Determine the [x, y] coordinate at the center of the cell enclosing the given text.  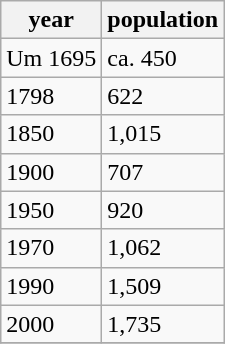
1970 [52, 248]
ca. 450 [163, 58]
1850 [52, 134]
1,735 [163, 324]
year [52, 20]
1,509 [163, 286]
622 [163, 96]
population [163, 20]
Um 1695 [52, 58]
1,015 [163, 134]
1798 [52, 96]
1900 [52, 172]
1950 [52, 210]
920 [163, 210]
1,062 [163, 248]
1990 [52, 286]
707 [163, 172]
2000 [52, 324]
